Extract the [X, Y] coordinate from the center of the cell holding the provided text.  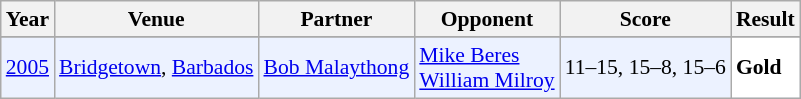
Score [646, 19]
Year [28, 19]
Venue [156, 19]
Gold [766, 68]
Opponent [486, 19]
Result [766, 19]
Partner [336, 19]
Bob Malaythong [336, 68]
2005 [28, 68]
11–15, 15–8, 15–6 [646, 68]
Mike Beres William Milroy [486, 68]
Bridgetown, Barbados [156, 68]
